Scan for the cell matching the given text and deliver its [x, y] coordinate at center. 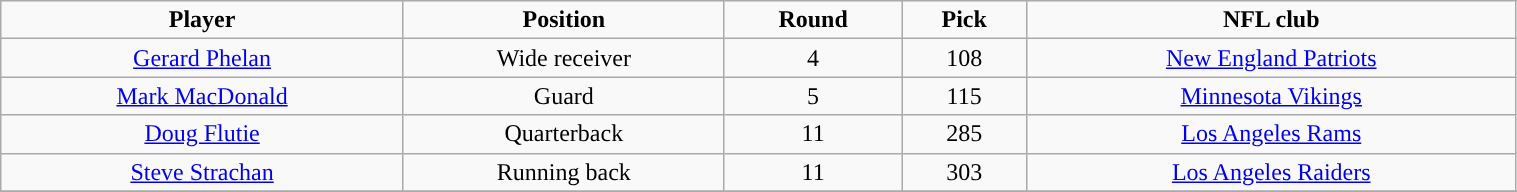
Gerard Phelan [202, 58]
New England Patriots [1271, 58]
Quarterback [564, 134]
Position [564, 20]
Running back [564, 172]
NFL club [1271, 20]
Los Angeles Rams [1271, 134]
Steve Strachan [202, 172]
285 [964, 134]
Round [813, 20]
4 [813, 58]
108 [964, 58]
303 [964, 172]
Guard [564, 96]
Wide receiver [564, 58]
115 [964, 96]
Minnesota Vikings [1271, 96]
Los Angeles Raiders [1271, 172]
Player [202, 20]
5 [813, 96]
Mark MacDonald [202, 96]
Pick [964, 20]
Doug Flutie [202, 134]
